For the text-containing cell, return its midpoint in (x, y) coordinate format. 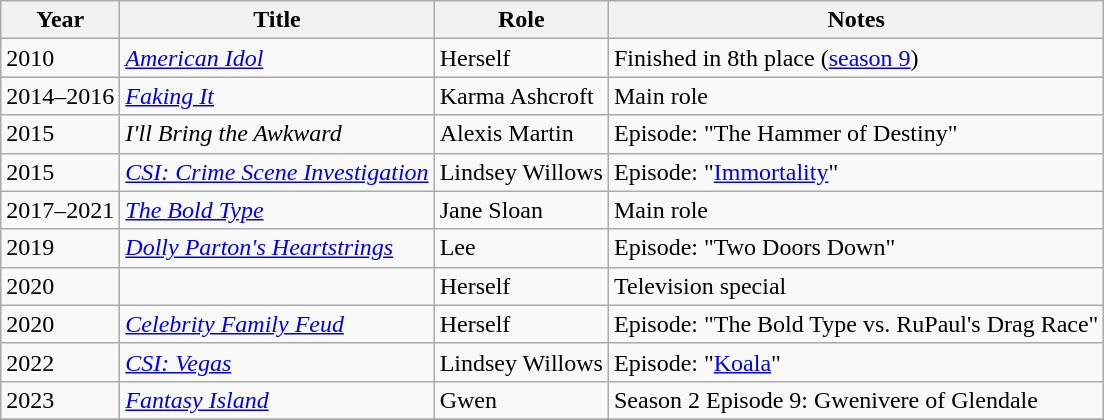
The Bold Type (277, 210)
Alexis Martin (521, 134)
Episode: "The Bold Type vs. RuPaul's Drag Race" (856, 324)
Jane Sloan (521, 210)
CSI: Crime Scene Investigation (277, 172)
Faking It (277, 96)
CSI: Vegas (277, 362)
American Idol (277, 58)
Notes (856, 20)
Gwen (521, 400)
2017–2021 (60, 210)
2023 (60, 400)
Episode: "Koala" (856, 362)
Role (521, 20)
Fantasy Island (277, 400)
Episode: "Immortality" (856, 172)
2014–2016 (60, 96)
2019 (60, 248)
Television special (856, 286)
Title (277, 20)
Lee (521, 248)
Finished in 8th place (season 9) (856, 58)
Year (60, 20)
I'll Bring the Awkward (277, 134)
Season 2 Episode 9: Gwenivere of Glendale (856, 400)
Celebrity Family Feud (277, 324)
Dolly Parton's Heartstrings (277, 248)
Episode: "The Hammer of Destiny" (856, 134)
2010 (60, 58)
Karma Ashcroft (521, 96)
Episode: "Two Doors Down" (856, 248)
2022 (60, 362)
